Return the (X, Y) coordinate for the center point of the cell that contains the specified text.  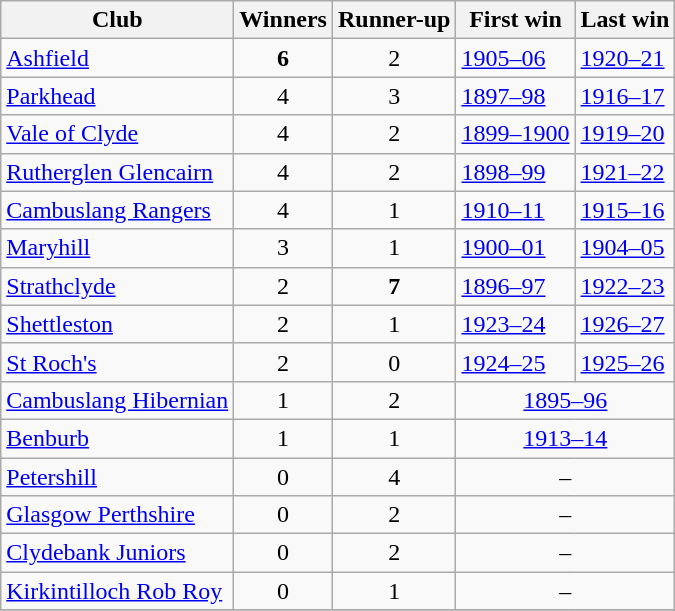
Cambuslang Hibernian (118, 400)
Benburb (118, 438)
Petershill (118, 477)
1904–05 (625, 248)
1920–21 (625, 58)
1913–14 (566, 438)
Cambuslang Rangers (118, 210)
Winners (284, 20)
Last win (625, 20)
Rutherglen Glencairn (118, 172)
1922–23 (625, 286)
St Roch's (118, 362)
1898–99 (516, 172)
1919–20 (625, 134)
1921–22 (625, 172)
Maryhill (118, 248)
1915–16 (625, 210)
1923–24 (516, 324)
Kirkintilloch Rob Roy (118, 591)
Shettleston (118, 324)
Ashfield (118, 58)
First win (516, 20)
1916–17 (625, 96)
Vale of Clyde (118, 134)
7 (394, 286)
Runner-up (394, 20)
1924–25 (516, 362)
1910–11 (516, 210)
Glasgow Perthshire (118, 515)
1896–97 (516, 286)
Strathclyde (118, 286)
1926–27 (625, 324)
Clydebank Juniors (118, 553)
6 (284, 58)
1925–26 (625, 362)
1900–01 (516, 248)
1897–98 (516, 96)
1895–96 (566, 400)
Club (118, 20)
1899–1900 (516, 134)
1905–06 (516, 58)
Parkhead (118, 96)
